Capture the cell that displays the provided text and extract its [X, Y] central coordinate. 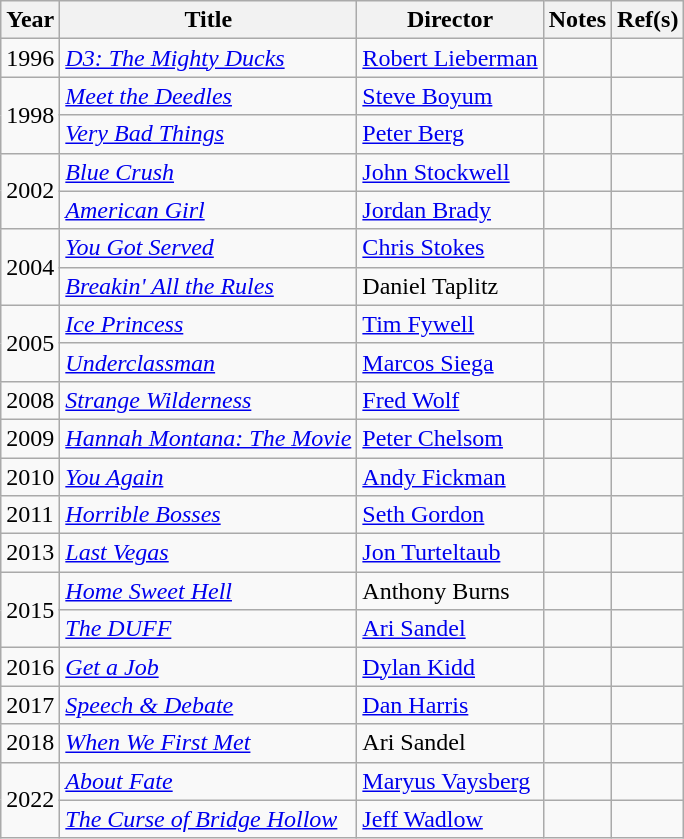
Peter Berg [450, 134]
Breakin' All the Rules [208, 286]
Ice Princess [208, 324]
Year [30, 20]
Dan Harris [450, 705]
You Again [208, 477]
Underclassman [208, 362]
2002 [30, 191]
2005 [30, 343]
Dylan Kidd [450, 667]
When We First Met [208, 743]
Steve Boyum [450, 96]
Home Sweet Hell [208, 591]
Tim Fywell [450, 324]
2004 [30, 267]
1998 [30, 115]
Anthony Burns [450, 591]
Director [450, 20]
Last Vegas [208, 553]
Notes [577, 20]
2010 [30, 477]
2013 [30, 553]
2009 [30, 438]
Robert Lieberman [450, 58]
Title [208, 20]
Jeff Wadlow [450, 819]
Maryus Vaysberg [450, 781]
2008 [30, 400]
About Fate [208, 781]
Fred Wolf [450, 400]
Andy Fickman [450, 477]
Seth Gordon [450, 515]
Marcos Siega [450, 362]
Strange Wilderness [208, 400]
2022 [30, 800]
The DUFF [208, 629]
2018 [30, 743]
Hannah Montana: The Movie [208, 438]
2017 [30, 705]
American Girl [208, 210]
Blue Crush [208, 172]
Daniel Taplitz [450, 286]
2011 [30, 515]
You Got Served [208, 248]
D3: The Mighty Ducks [208, 58]
Horrible Bosses [208, 515]
The Curse of Bridge Hollow [208, 819]
Very Bad Things [208, 134]
Ref(s) [648, 20]
Get a Job [208, 667]
2015 [30, 610]
Jordan Brady [450, 210]
Meet the Deedles [208, 96]
Jon Turteltaub [450, 553]
Speech & Debate [208, 705]
1996 [30, 58]
Peter Chelsom [450, 438]
2016 [30, 667]
Chris Stokes [450, 248]
John Stockwell [450, 172]
